Output the [X, Y] coordinate of the center of the cell containing the given text.  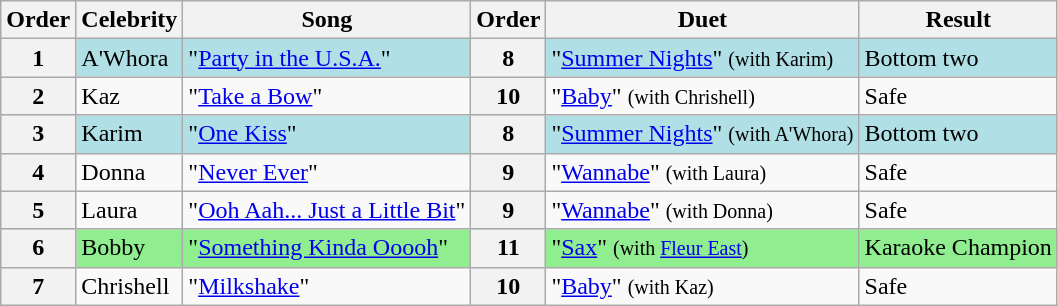
"Wannabe" (with Laura) [702, 172]
2 [38, 96]
"Milkshake" [327, 286]
4 [38, 172]
Result [958, 20]
"Party in the U.S.A." [327, 58]
"Take a Bow" [327, 96]
"One Kiss" [327, 134]
1 [38, 58]
"Summer Nights" (with A'Whora) [702, 134]
Bobby [130, 248]
Song [327, 20]
Laura [130, 210]
"Summer Nights" (with Karim) [702, 58]
"Something Kinda Ooooh" [327, 248]
Donna [130, 172]
Karim [130, 134]
Duet [702, 20]
Celebrity [130, 20]
Kaz [130, 96]
5 [38, 210]
Chrishell [130, 286]
3 [38, 134]
11 [508, 248]
"Baby" (with Chrishell) [702, 96]
"Ooh Aah... Just a Little Bit" [327, 210]
"Baby" (with Kaz) [702, 286]
"Never Ever" [327, 172]
"Sax" (with Fleur East) [702, 248]
"Wannabe" (with Donna) [702, 210]
Karaoke Champion [958, 248]
7 [38, 286]
A'Whora [130, 58]
6 [38, 248]
